From the cell containing the given text, extract its center point as [X, Y] coordinate. 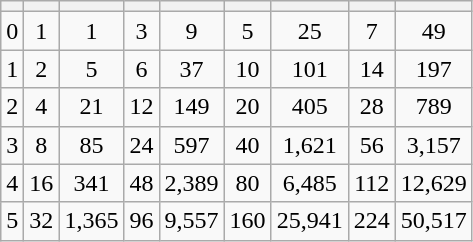
9 [192, 31]
789 [434, 107]
8 [42, 145]
50,517 [434, 221]
96 [142, 221]
224 [372, 221]
48 [142, 183]
1,365 [92, 221]
597 [192, 145]
40 [248, 145]
3,157 [434, 145]
37 [192, 69]
112 [372, 183]
10 [248, 69]
197 [434, 69]
21 [92, 107]
24 [142, 145]
20 [248, 107]
149 [192, 107]
1,621 [310, 145]
160 [248, 221]
101 [310, 69]
6 [142, 69]
49 [434, 31]
16 [42, 183]
6,485 [310, 183]
2,389 [192, 183]
32 [42, 221]
25,941 [310, 221]
12 [142, 107]
25 [310, 31]
7 [372, 31]
9,557 [192, 221]
28 [372, 107]
12,629 [434, 183]
56 [372, 145]
80 [248, 183]
405 [310, 107]
14 [372, 69]
341 [92, 183]
85 [92, 145]
0 [12, 31]
